Capture the cell that displays the provided text and extract its [x, y] central coordinate. 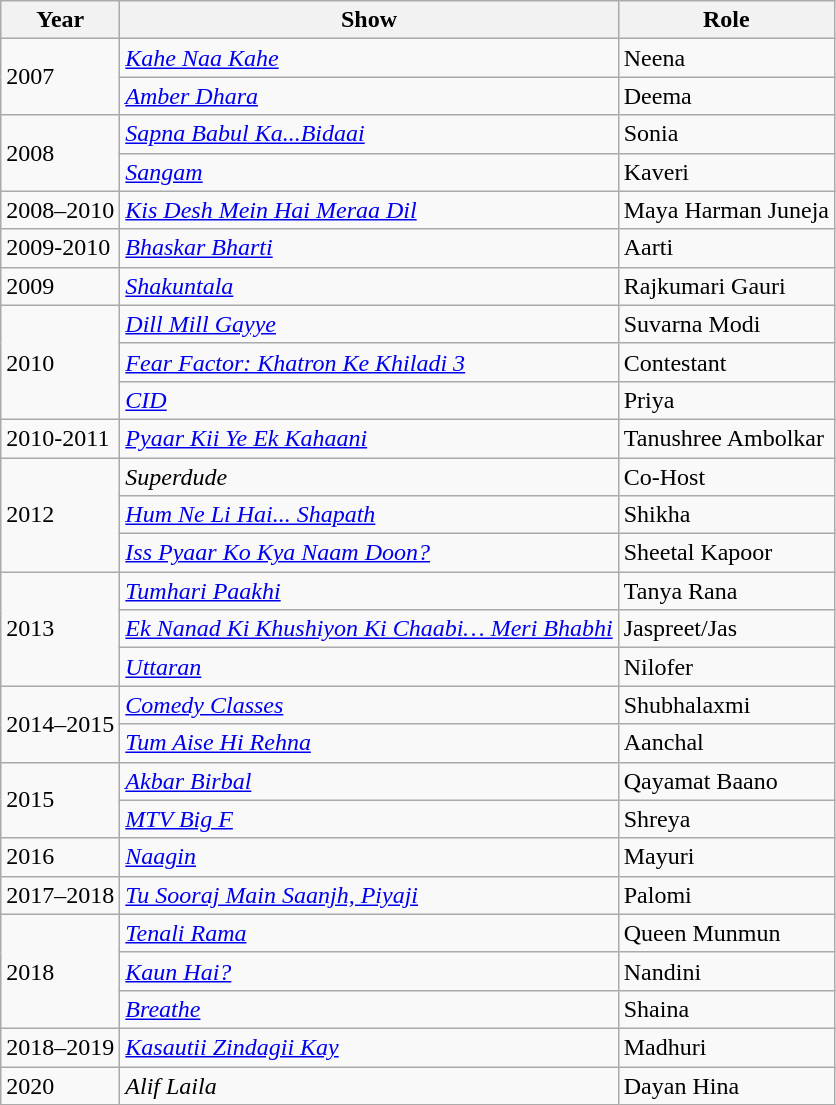
Tanushree Ambolkar [726, 438]
Hum Ne Li Hai... Shapath [369, 515]
Iss Pyaar Ko Kya Naam Doon? [369, 553]
Shaina [726, 1009]
Palomi [726, 895]
Sheetal Kapoor [726, 553]
Neena [726, 58]
2018 [60, 971]
Dayan Hina [726, 1085]
2009-2010 [60, 248]
Tum Aise Hi Rehna [369, 743]
2009 [60, 286]
Uttaran [369, 667]
Shakuntala [369, 286]
2018–2019 [60, 1047]
Mayuri [726, 857]
Kaveri [726, 172]
2007 [60, 77]
2010-2011 [60, 438]
Queen Munmun [726, 933]
Akbar Birbal [369, 781]
Sangam [369, 172]
Tenali Rama [369, 933]
2015 [60, 800]
2016 [60, 857]
2014–2015 [60, 724]
Comedy Classes [369, 705]
Naagin [369, 857]
Deema [726, 96]
Sapna Babul Ka...Bidaai [369, 134]
Tanya Rana [726, 591]
Shubhalaxmi [726, 705]
Fear Factor: Khatron Ke Khiladi 3 [369, 362]
Kasautii Zindagii Kay [369, 1047]
2017–2018 [60, 895]
Show [369, 20]
Aanchal [726, 743]
Role [726, 20]
2008 [60, 153]
2013 [60, 629]
Sonia [726, 134]
Maya Harman Juneja [726, 210]
Kahe Naa Kahe [369, 58]
Rajkumari Gauri [726, 286]
Tumhari Paakhi [369, 591]
2020 [60, 1085]
Qayamat Baano [726, 781]
2012 [60, 515]
Kaun Hai? [369, 971]
Alif Laila [369, 1085]
Nandini [726, 971]
CID [369, 400]
Aarti [726, 248]
Year [60, 20]
Dill Mill Gayye [369, 324]
Shreya [726, 819]
Suvarna Modi [726, 324]
Shikha [726, 515]
Contestant [726, 362]
Co-Host [726, 477]
Amber Dhara [369, 96]
Priya [726, 400]
Breathe [369, 1009]
Pyaar Kii Ye Ek Kahaani [369, 438]
Kis Desh Mein Hai Meraa Dil [369, 210]
Madhuri [726, 1047]
Nilofer [726, 667]
Superdude [369, 477]
Jaspreet/Jas [726, 629]
Bhaskar Bharti [369, 248]
MTV Big F [369, 819]
2010 [60, 362]
Ek Nanad Ki Khushiyon Ki Chaabi… Meri Bhabhi [369, 629]
2008–2010 [60, 210]
Tu Sooraj Main Saanjh, Piyaji [369, 895]
